Determine the (x, y) coordinate at the center of the cell enclosing the given text.  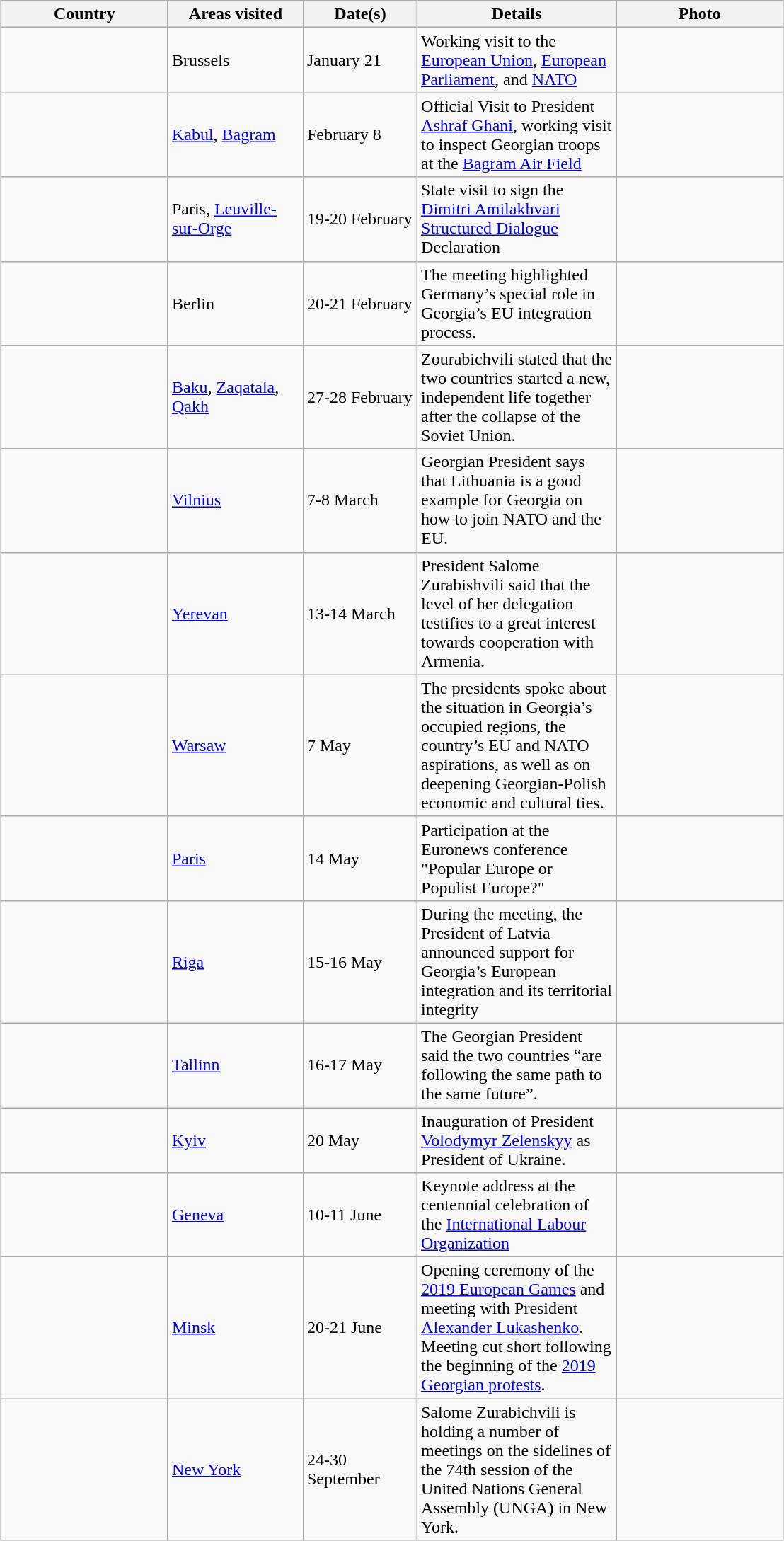
The meeting highlighted Germany’s special role in Georgia’s EU integration process. (517, 303)
Participation at the Euronews conference "Popular Europe or Populist Europe?" (517, 858)
Paris (235, 858)
Keynote address at the centennial celebration of the International Labour Organization (517, 1215)
Areas visited (235, 14)
Riga (235, 961)
Date(s) (359, 14)
Photo (700, 14)
Georgian President says that Lithuania is a good example for Georgia on how to join NATO and the EU. (517, 500)
Inauguration of President Volodymyr Zelenskyy as President of Ukraine. (517, 1140)
13-14 March (359, 613)
Tallinn (235, 1065)
19-20 February (359, 219)
Minsk (235, 1328)
Geneva (235, 1215)
Kyiv (235, 1140)
Official Visit to President Ashraf Ghani, working visit to inspect Georgian troops at the Bagram Air Field (517, 134)
10-11 June (359, 1215)
7-8 March (359, 500)
New York (235, 1470)
Kabul, Bagram (235, 134)
Country (84, 14)
Paris, Leuville-sur-Orge (235, 219)
14 May (359, 858)
Details (517, 14)
Baku, Zaqatala, Qakh (235, 397)
Brussels (235, 60)
20 May (359, 1140)
Yerevan (235, 613)
During the meeting, the President of Latvia announced support for Georgia’s European integration and its territorial integrity (517, 961)
24-30 September (359, 1470)
27-28 February (359, 397)
January 21 (359, 60)
Berlin (235, 303)
State visit to sign the Dimitri Amilakhvari Structured Dialogue Declaration (517, 219)
20-21 February (359, 303)
President Salome Zurabishvili said that the level of her delegation testifies to a great interest towards cooperation with Armenia. (517, 613)
The Georgian President said the two countries “are following the same path to the same future”. (517, 1065)
Zourabichvili stated that the two countries started a new, independent life together after the collapse of the Soviet Union. (517, 397)
20-21 June (359, 1328)
Vilnius (235, 500)
Salome Zurabichvili is holding a number of meetings on the sidelines of the 74th session of the United Nations General Assembly (UNGA) in New York. (517, 1470)
15-16 May (359, 961)
16-17 May (359, 1065)
7 May (359, 745)
Warsaw (235, 745)
February 8 (359, 134)
Working visit to the European Union, European Parliament, and NATO (517, 60)
